Determine the [X, Y] coordinate at the center of the cell enclosing the given text.  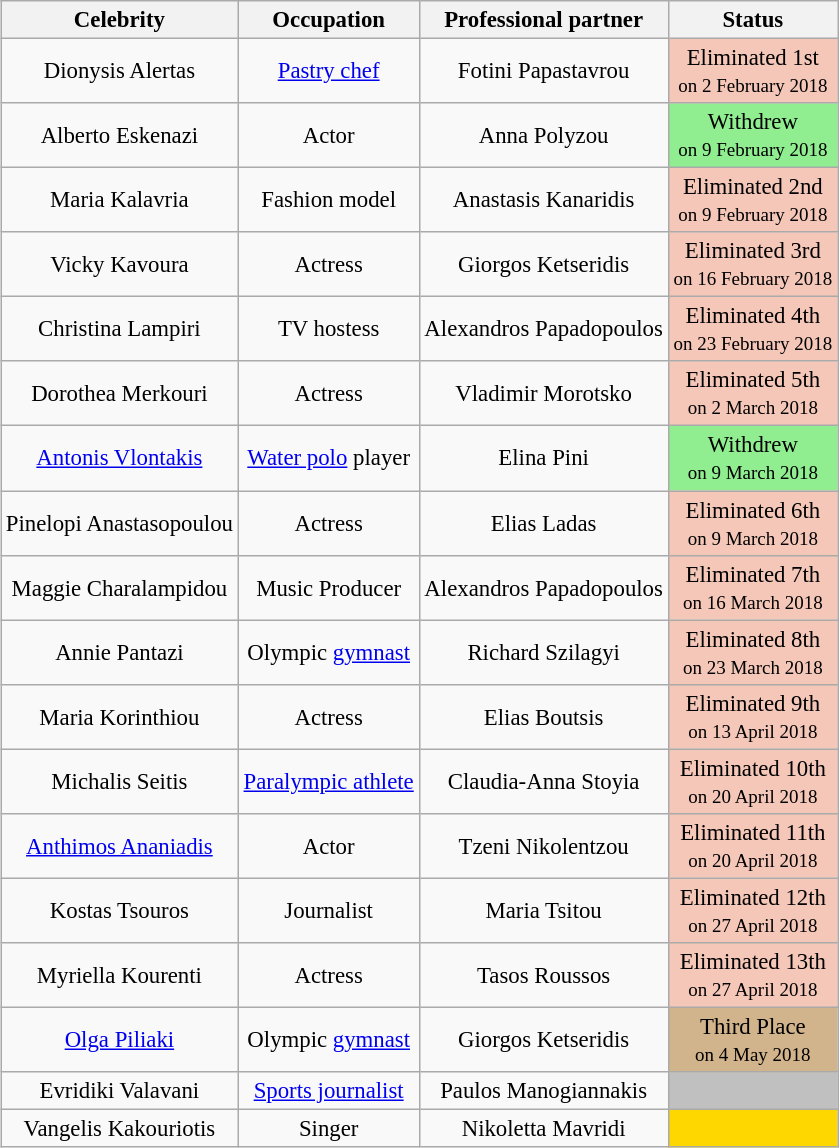
Eliminated 1ston 2 February 2018 [752, 70]
Maria Kalavria [119, 200]
Occupation [328, 20]
Paralympic athlete [328, 782]
Alberto Eskenazi [119, 136]
Tzeni Nikolentzou [544, 846]
Vangelis Kakouriotis [119, 1128]
Withdrewon 9 February 2018 [752, 136]
Vladimir Morotsko [544, 394]
Vicky Kavoura [119, 264]
Pastry chef [328, 70]
Water polo player [328, 458]
Anastasis Kanaridis [544, 200]
Dorothea Merkouri [119, 394]
Eliminated 2ndon 9 February 2018 [752, 200]
Eliminated 12thon 27 April 2018 [752, 910]
Status [752, 20]
Dionysis Alertas [119, 70]
Paulos Manogiannakis [544, 1091]
Eliminated 13thon 27 April 2018 [752, 976]
Myriella Kourenti [119, 976]
TV hostess [328, 330]
Evridiki Valavani [119, 1091]
Professional partner [544, 20]
Eliminated 9thon 13 April 2018 [752, 716]
Third Placeon 4 May 2018 [752, 1040]
Music Producer [328, 588]
Maria Korinthiou [119, 716]
Pinelopi Anastasopoulou [119, 522]
Nikoletta Mavridi [544, 1128]
Sports journalist [328, 1091]
Elias Ladas [544, 522]
Journalist [328, 910]
Christina Lampiri [119, 330]
Eliminated 7thon 16 March 2018 [752, 588]
Elias Boutsis [544, 716]
Eliminated 3rdon 16 February 2018 [752, 264]
Eliminated 8thon 23 March 2018 [752, 652]
Annie Pantazi [119, 652]
Withdrewon 9 March 2018 [752, 458]
Michalis Seitis [119, 782]
Olga Piliaki [119, 1040]
Eliminated 10thon 20 April 2018 [752, 782]
Celebrity [119, 20]
Maria Tsitou [544, 910]
Anna Polyzou [544, 136]
Eliminated 5thon 2 March 2018 [752, 394]
Claudia-Anna Stoyia [544, 782]
Eliminated 11thon 20 April 2018 [752, 846]
Maggie Charalampidou [119, 588]
Kostas Tsouros [119, 910]
Tasos Roussos [544, 976]
Fotini Papastavrou [544, 70]
Eliminated 6thon 9 March 2018 [752, 522]
Antonis Vlontakis [119, 458]
Singer [328, 1128]
Anthimos Ananiadis [119, 846]
Eliminated 4thon 23 February 2018 [752, 330]
Richard Szilagyi [544, 652]
Elina Pini [544, 458]
Fashion model [328, 200]
